Determine the [x, y] coordinate at the center of the cell enclosing the given text.  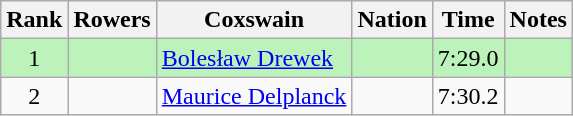
Maurice Delplanck [254, 96]
Notes [538, 20]
1 [34, 58]
Coxswain [254, 20]
Rank [34, 20]
2 [34, 96]
Rowers [112, 20]
Nation [392, 20]
Bolesław Drewek [254, 58]
7:29.0 [468, 58]
7:30.2 [468, 96]
Time [468, 20]
